Output the (X, Y) coordinate of the center of the cell containing the given text.  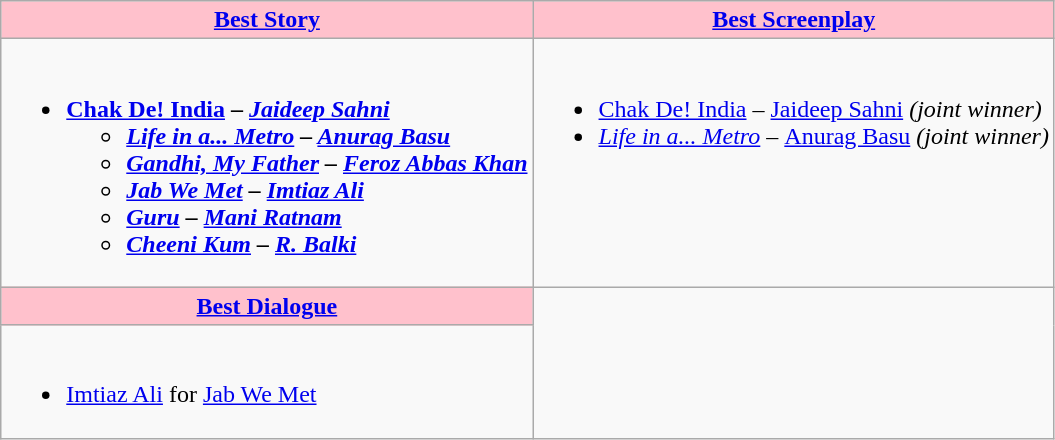
Chak De! India – Jaideep Sahni (joint winner)Life in a... Metro – Anurag Basu (joint winner) (794, 163)
Imtiaz Ali for Jab We Met (267, 382)
Best Screenplay (794, 20)
Best Dialogue (267, 306)
Best Story (267, 20)
